Pinpoint the cell where the given text exists, returning its [X, Y] midpoint coordinate. 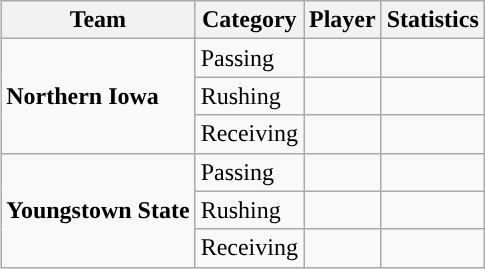
Player [343, 20]
Northern Iowa [98, 96]
Team [98, 20]
Youngstown State [98, 210]
Category [249, 20]
Statistics [432, 20]
